Locate the cell with the specified text and output its [X, Y] center coordinate. 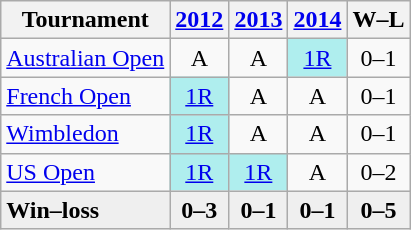
2013 [258, 20]
0–5 [378, 210]
Australian Open [86, 58]
US Open [86, 172]
0–2 [378, 172]
2012 [200, 20]
French Open [86, 96]
0–3 [200, 210]
Win–loss [86, 210]
Tournament [86, 20]
W–L [378, 20]
2014 [318, 20]
Wimbledon [86, 134]
